Detect which cell encompasses the target text, then output its [X, Y] center coordinate. 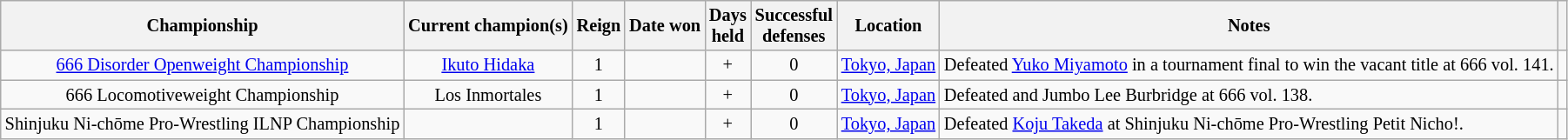
Date won [665, 25]
Defeated and Jumbo Lee Burbridge at 666 vol. 138. [1250, 95]
Reign [599, 25]
Ikuto Hidaka [487, 65]
Current champion(s) [487, 25]
Defeated Koju Takeda at Shinjuku Ni-chōme Pro-Wrestling Petit Nicho!. [1250, 123]
Location [888, 25]
Daysheld [727, 25]
Successfuldefenses [794, 25]
Championship [202, 25]
666 Disorder Openweight Championship [202, 65]
Defeated Yuko Miyamoto in a tournament final to win the vacant title at 666 vol. 141. [1250, 65]
Shinjuku Ni-chōme Pro-Wrestling ILNP Championship [202, 123]
Notes [1250, 25]
666 Locomotiveweight Championship [202, 95]
Los Inmortales [487, 95]
